Detect which cell encompasses the target text, then output its [X, Y] center coordinate. 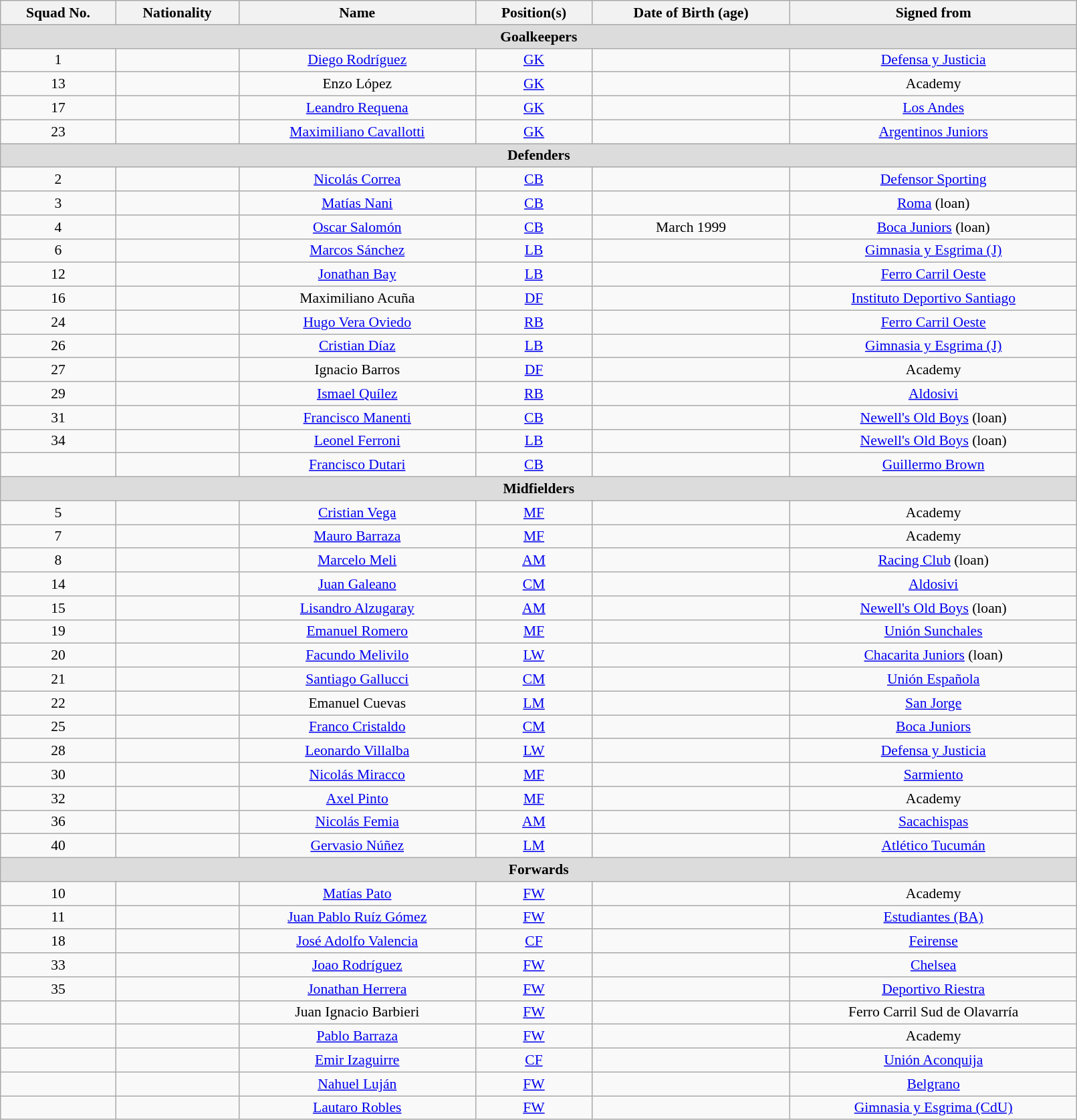
Emanuel Cuevas [357, 703]
Gervasio Núñez [357, 846]
10 [58, 893]
Leonardo Villalba [357, 751]
Feirense [933, 942]
5 [58, 513]
12 [58, 275]
Belgrano [933, 1084]
Racing Club (loan) [933, 561]
21 [58, 680]
8 [58, 561]
Goalkeepers [539, 37]
Juan Ignacio Barbieri [357, 1012]
Boca Juniors (loan) [933, 227]
18 [58, 942]
Chacarita Juniors (loan) [933, 656]
Nationality [177, 13]
Cristian Vega [357, 513]
Santiago Gallucci [357, 680]
Unión Aconquija [933, 1061]
Signed from [933, 13]
23 [58, 132]
13 [58, 84]
Argentinos Juniors [933, 132]
Cristian Díaz [357, 346]
11 [58, 918]
Nahuel Luján [357, 1084]
Matías Pato [357, 893]
33 [58, 965]
Deportivo Riestra [933, 989]
Name [357, 13]
16 [58, 299]
Nicolás Femia [357, 822]
Estudiantes (BA) [933, 918]
36 [58, 822]
Nicolás Correa [357, 180]
San Jorge [933, 703]
34 [58, 441]
Axel Pinto [357, 799]
Forwards [539, 870]
José Adolfo Valencia [357, 942]
Sarmiento [933, 775]
Instituto Deportivo Santiago [933, 299]
Facundo Melivilo [357, 656]
Mauro Barraza [357, 537]
Marcos Sánchez [357, 251]
17 [58, 108]
Roma (loan) [933, 203]
Jonathan Herrera [357, 989]
24 [58, 322]
Chelsea [933, 965]
Francisco Manenti [357, 418]
Juan Pablo Ruíz Gómez [357, 918]
Emir Izaguirre [357, 1061]
Midfielders [539, 489]
Unión Sunchales [933, 632]
2 [58, 180]
6 [58, 251]
Leandro Requena [357, 108]
Pablo Barraza [357, 1036]
Los Andes [933, 108]
27 [58, 370]
35 [58, 989]
Defensor Sporting [933, 180]
Ferro Carril Sud de Olavarría [933, 1012]
40 [58, 846]
Juan Galeano [357, 584]
1 [58, 60]
Atlético Tucumán [933, 846]
Leonel Ferroni [357, 441]
Franco Cristaldo [357, 727]
14 [58, 584]
Nicolás Miracco [357, 775]
Emanuel Romero [357, 632]
3 [58, 203]
32 [58, 799]
Position(s) [533, 13]
Marcelo Meli [357, 561]
Sacachispas [933, 822]
Gimnasia y Esgrima (CdU) [933, 1108]
Guillermo Brown [933, 465]
Hugo Vera Oviedo [357, 322]
19 [58, 632]
Francisco Dutari [357, 465]
Ismael Quílez [357, 394]
28 [58, 751]
Maximiliano Cavallotti [357, 132]
Defenders [539, 156]
4 [58, 227]
Unión Española [933, 680]
March 1999 [691, 227]
7 [58, 537]
Matías Nani [357, 203]
Enzo López [357, 84]
Squad No. [58, 13]
30 [58, 775]
Lisandro Alzugaray [357, 608]
20 [58, 656]
Boca Juniors [933, 727]
Lautaro Robles [357, 1108]
15 [58, 608]
26 [58, 346]
25 [58, 727]
Oscar Salomón [357, 227]
Jonathan Bay [357, 275]
Maximiliano Acuña [357, 299]
22 [58, 703]
Ignacio Barros [357, 370]
Date of Birth (age) [691, 13]
Diego Rodríguez [357, 60]
29 [58, 394]
Joao Rodríguez [357, 965]
31 [58, 418]
